Capture the cell that displays the provided text and extract its [X, Y] central coordinate. 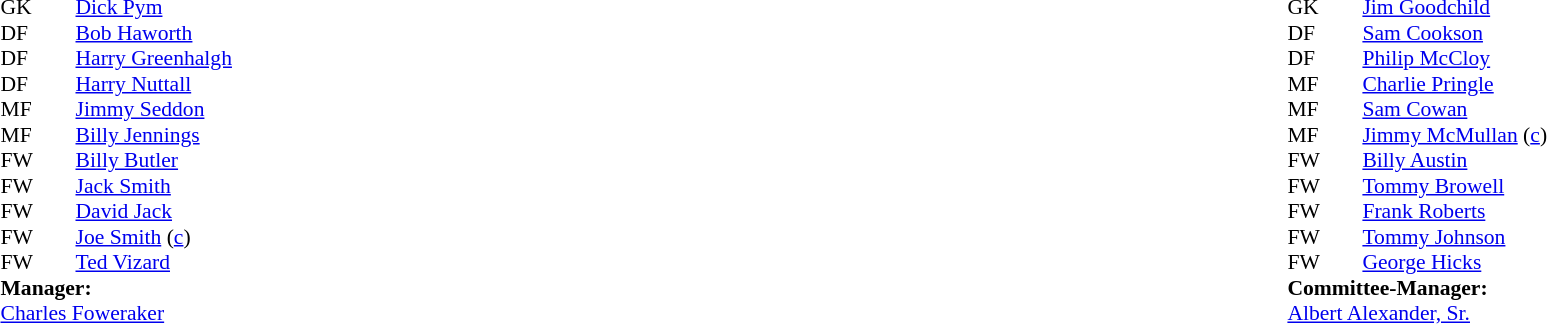
Jimmy Seddon [154, 109]
Sam Cowan [1454, 109]
Joe Smith (c) [154, 237]
David Jack [154, 211]
Charlie Pringle [1454, 84]
Ted Vizard [154, 263]
Committee-Manager: [1417, 288]
Harry Greenhalgh [154, 59]
Harry Nuttall [154, 84]
Billy Butler [154, 161]
Manager: [116, 288]
Sam Cookson [1454, 33]
Jimmy McMullan (c) [1454, 135]
Tommy Johnson [1454, 237]
Billy Austin [1454, 161]
George Hicks [1454, 263]
Tommy Browell [1454, 186]
Philip McCloy [1454, 59]
Frank Roberts [1454, 211]
Billy Jennings [154, 135]
Jack Smith [154, 186]
Bob Haworth [154, 33]
